Scan for the cell matching the given text and deliver its [X, Y] coordinate at center. 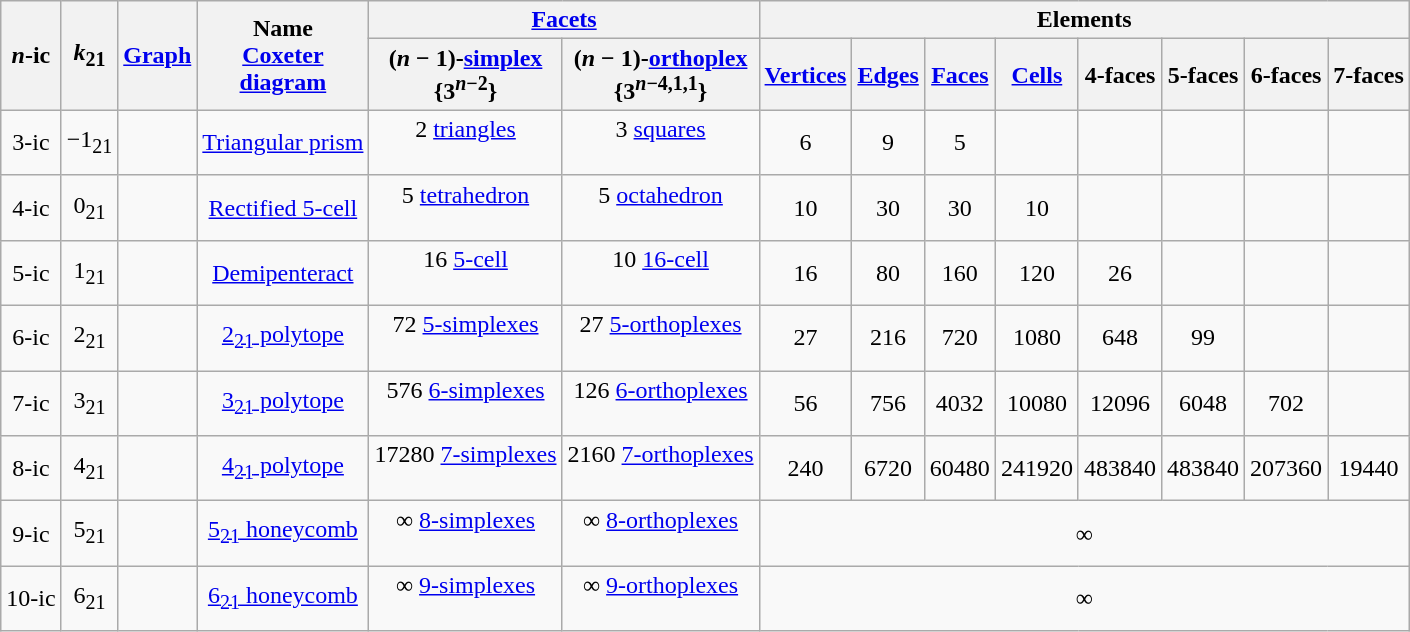
621 [90, 598]
6720 [888, 468]
Cells [1036, 75]
7-ic [31, 404]
648 [1120, 338]
3 squares [660, 142]
99 [1202, 338]
∞ 8-orthoplexes [660, 534]
NameCoxeterdiagram [283, 56]
(n − 1)-simplex{3n−2} [466, 75]
576 6-simplexes [466, 404]
∞ 9-simplexes [466, 598]
4032 [960, 404]
5 tetrahedron [466, 208]
2 triangles [466, 142]
Triangular prism [283, 142]
421 polytope [283, 468]
702 [1286, 404]
72 5-simplexes [466, 338]
∞ 9-orthoplexes [660, 598]
∞ 8-simplexes [466, 534]
6 [806, 142]
5-ic [31, 272]
17280 7-simplexes [466, 468]
Demipenteract [283, 272]
10-ic [31, 598]
3-ic [31, 142]
8-ic [31, 468]
121 [90, 272]
207360 [1286, 468]
27 5-orthoplexes [660, 338]
6-faces [1286, 75]
521 [90, 534]
(n − 1)-orthoplex{3n−4,1,1} [660, 75]
756 [888, 404]
9-ic [31, 534]
5 [960, 142]
27 [806, 338]
−121 [90, 142]
9 [888, 142]
120 [1036, 272]
Rectified 5-cell [283, 208]
5 octahedron [660, 208]
n-ic [31, 56]
216 [888, 338]
60480 [960, 468]
4-ic [31, 208]
Edges [888, 75]
2160 7-orthoplexes [660, 468]
241920 [1036, 468]
5-faces [1202, 75]
6-ic [31, 338]
720 [960, 338]
19440 [1369, 468]
Vertices [806, 75]
Facets [564, 20]
126 6-orthoplexes [660, 404]
021 [90, 208]
4-faces [1120, 75]
10 16-cell [660, 272]
10080 [1036, 404]
321 polytope [283, 404]
80 [888, 272]
621 honeycomb [283, 598]
7-faces [1369, 75]
56 [806, 404]
160 [960, 272]
240 [806, 468]
16 [806, 272]
Faces [960, 75]
421 [90, 468]
321 [90, 404]
6048 [1202, 404]
Graph [158, 56]
1080 [1036, 338]
12096 [1120, 404]
221 polytope [283, 338]
521 honeycomb [283, 534]
k21 [90, 56]
Elements [1084, 20]
16 5-cell [466, 272]
221 [90, 338]
26 [1120, 272]
